From the cell containing the given text, extract its center point as (x, y) coordinate. 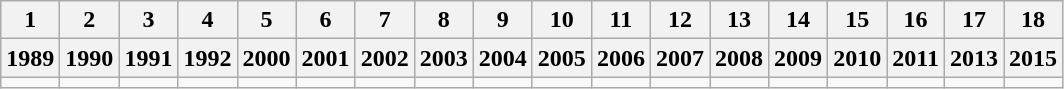
1989 (30, 58)
13 (740, 20)
1990 (90, 58)
2000 (266, 58)
17 (974, 20)
16 (916, 20)
11 (620, 20)
6 (326, 20)
7 (384, 20)
2003 (444, 58)
2015 (1034, 58)
8 (444, 20)
18 (1034, 20)
10 (562, 20)
2007 (680, 58)
2008 (740, 58)
2 (90, 20)
2002 (384, 58)
12 (680, 20)
1 (30, 20)
2005 (562, 58)
2009 (798, 58)
3 (148, 20)
4 (208, 20)
2010 (858, 58)
2011 (916, 58)
2001 (326, 58)
5 (266, 20)
9 (502, 20)
1991 (148, 58)
2013 (974, 58)
14 (798, 20)
2006 (620, 58)
2004 (502, 58)
15 (858, 20)
1992 (208, 58)
